From the cell containing the given text, extract its center point as (x, y) coordinate. 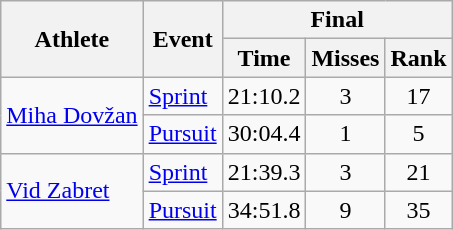
21 (418, 172)
9 (346, 210)
21:39.3 (264, 172)
5 (418, 134)
21:10.2 (264, 96)
Vid Zabret (72, 191)
Miha Dovžan (72, 115)
1 (346, 134)
30:04.4 (264, 134)
35 (418, 210)
Event (182, 39)
Athlete (72, 39)
Final (337, 20)
Misses (346, 58)
34:51.8 (264, 210)
17 (418, 96)
Time (264, 58)
Rank (418, 58)
